For the text-containing cell, return its midpoint in [x, y] coordinate format. 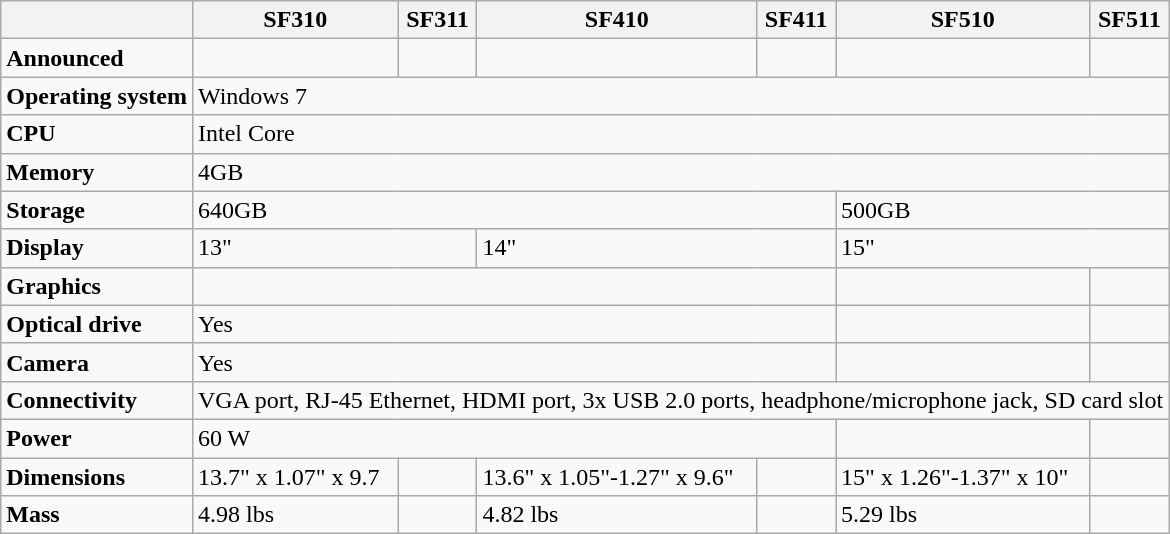
Optical drive [97, 324]
4.82 lbs [617, 515]
13.7" x 1.07" x 9.7 [295, 477]
13" [334, 248]
VGA port, RJ-45 Ethernet, HDMI port, 3x USB 2.0 ports, headphone/microphone jack, SD card slot [680, 400]
SF310 [295, 20]
Windows 7 [680, 96]
Dimensions [97, 477]
SF311 [438, 20]
Connectivity [97, 400]
Memory [97, 172]
CPU [97, 134]
15" x 1.26"-1.37" x 10" [963, 477]
13.6" x 1.05"-1.27" x 9.6" [617, 477]
15" [1002, 248]
Camera [97, 362]
14" [656, 248]
SF510 [963, 20]
4.98 lbs [295, 515]
640GB [514, 210]
Announced [97, 58]
5.29 lbs [963, 515]
4GB [680, 172]
Display [97, 248]
SF410 [617, 20]
SF411 [796, 20]
Operating system [97, 96]
Intel Core [680, 134]
Power [97, 438]
60 W [514, 438]
Graphics [97, 286]
SF511 [1130, 20]
Storage [97, 210]
500GB [1002, 210]
Mass [97, 515]
